Search for the cell housing the specified text and yield its (x, y) center coordinate. 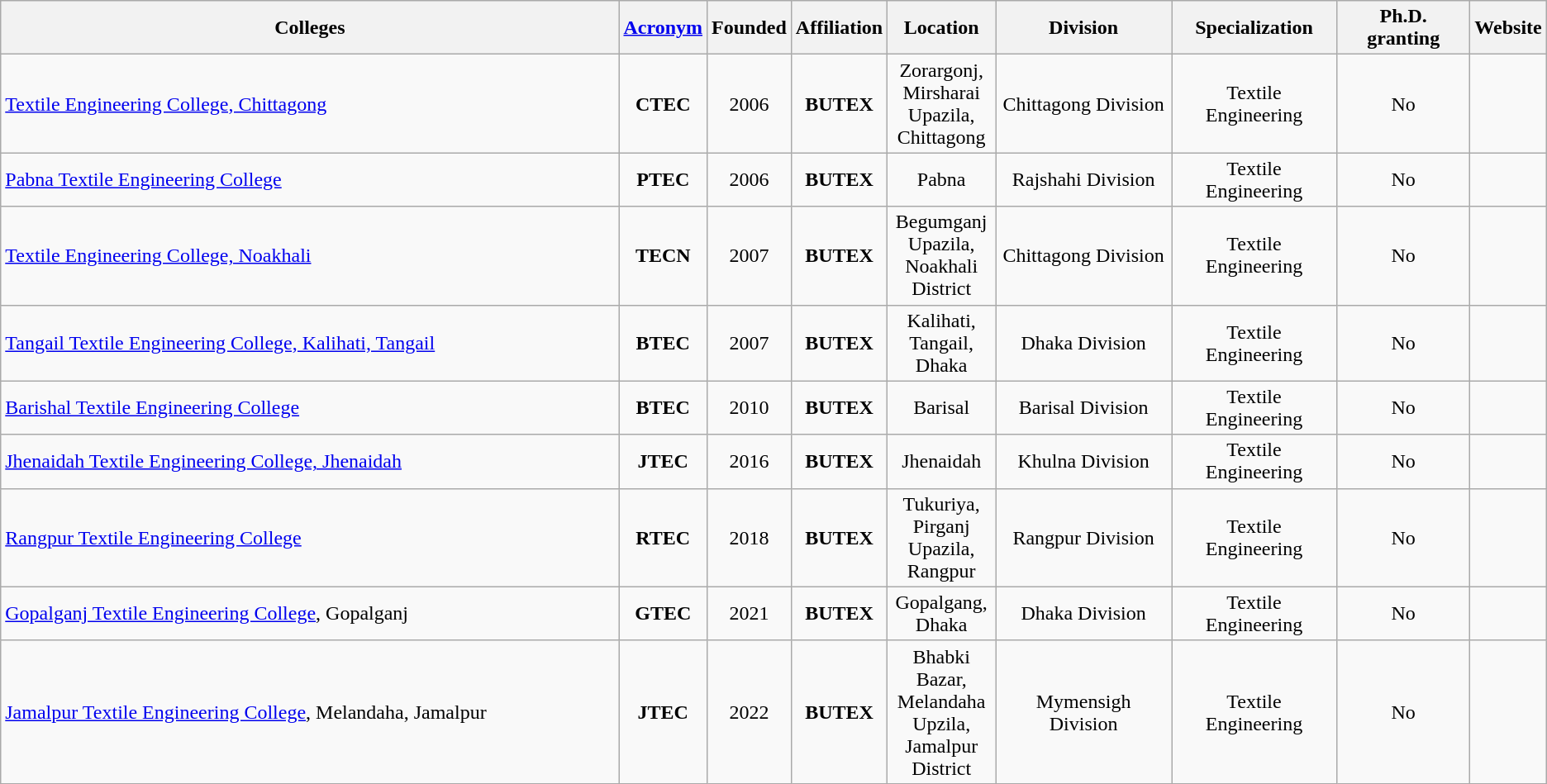
Mymensigh Division (1084, 712)
Rangpur Textile Engineering College (310, 537)
Pabna (942, 180)
Website (1508, 28)
Barisal Division (1084, 408)
Rangpur Division (1084, 537)
Begumganj Upazila, Noakhali District (942, 256)
Gopalgang, Dhaka (942, 613)
Affiliation (839, 28)
2018 (750, 537)
Pabna Textile Engineering College (310, 180)
Division (1084, 28)
Tukuriya, Pirganj Upazila, Rangpur (942, 537)
Rajshahi Division (1084, 180)
Zorargonj, Mirsharai Upazila, Chittagong (942, 104)
Tangail Textile Engineering College, Kalihati, Tangail (310, 343)
PTEC (663, 180)
2022 (750, 712)
Jamalpur Textile Engineering College, Melandaha, Jamalpur (310, 712)
GTEC (663, 613)
Gopalganj Textile Engineering College, Gopalganj (310, 613)
Jhenaidah (942, 461)
Barishal Textile Engineering College (310, 408)
Location (942, 28)
Ph.D. granting (1403, 28)
Acronym (663, 28)
2021 (750, 613)
Specialization (1254, 28)
Barisal (942, 408)
Jhenaidah Textile Engineering College, Jhenaidah (310, 461)
2010 (750, 408)
Textile Engineering College, Noakhali (310, 256)
TECN (663, 256)
2016 (750, 461)
Textile Engineering College, Chittagong (310, 104)
Kalihati, Tangail, Dhaka (942, 343)
RTEC (663, 537)
Khulna Division (1084, 461)
Colleges (310, 28)
Bhabki Bazar, Melandaha Upzila, Jamalpur District (942, 712)
CTEC (663, 104)
Founded (750, 28)
